For the text-containing cell, return its midpoint in (x, y) coordinate format. 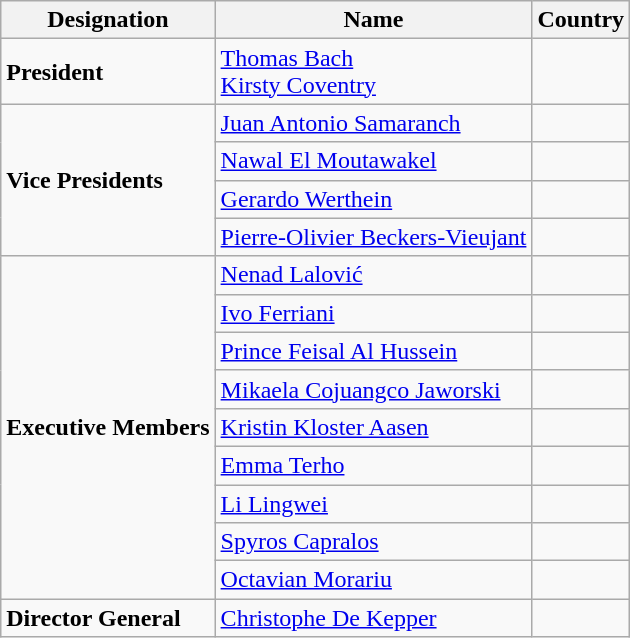
Prince Feisal Al Hussein (374, 351)
Nawal El Moutawakel (374, 161)
Thomas BachKirsty Coventry (374, 72)
Nenad Lalović (374, 275)
Kristin Kloster Aasen (374, 427)
Pierre-Olivier Beckers-Vieujant (374, 237)
Gerardo Werthein (374, 199)
Mikaela Cojuangco Jaworski (374, 389)
Name (374, 20)
Li Lingwei (374, 503)
Juan Antonio Samaranch (374, 123)
President (108, 72)
Octavian Morariu (374, 580)
Ivo Ferriani (374, 313)
Director General (108, 618)
Vice Presidents (108, 180)
Executive Members (108, 428)
Emma Terho (374, 465)
Spyros Capralos (374, 542)
Christophe De Kepper (374, 618)
Country (581, 20)
Designation (108, 20)
